Identify which cell holds the provided text, then report its [x, y] central coordinate. 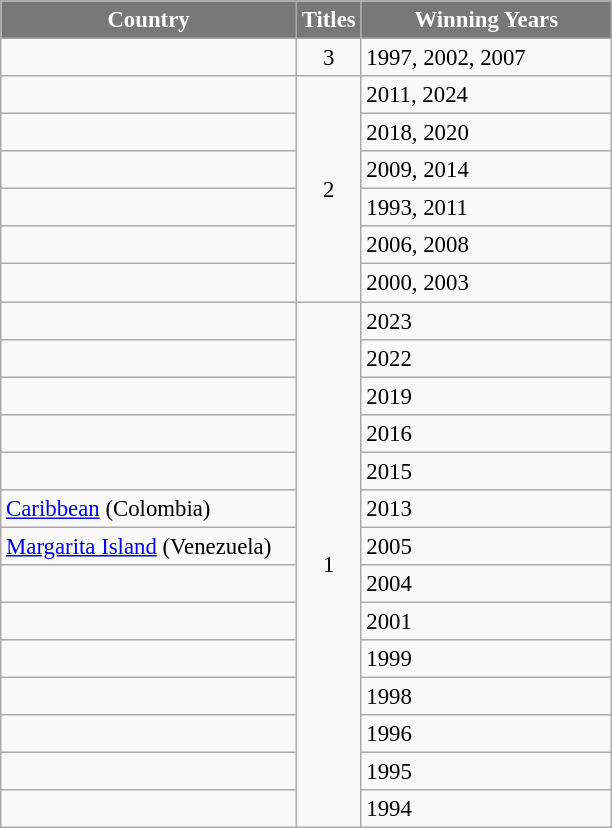
Country [149, 20]
2011, 2024 [486, 95]
2000, 2003 [486, 283]
1994 [486, 809]
Caribbean (Colombia) [149, 509]
2022 [486, 358]
2006, 2008 [486, 245]
1 [328, 565]
2004 [486, 584]
2019 [486, 396]
1995 [486, 772]
2015 [486, 471]
1993, 2011 [486, 208]
2018, 2020 [486, 133]
2023 [486, 321]
1998 [486, 697]
1999 [486, 659]
Winning Years [486, 20]
Margarita Island (Venezuela) [149, 546]
2016 [486, 433]
2013 [486, 509]
2 [328, 189]
2001 [486, 621]
1996 [486, 734]
3 [328, 58]
1997, 2002, 2007 [486, 58]
2009, 2014 [486, 170]
2005 [486, 546]
Titles [328, 20]
